Pinpoint the cell where the given text exists, returning its (X, Y) midpoint coordinate. 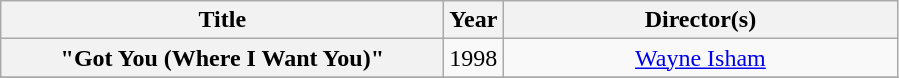
Title (222, 20)
Director(s) (700, 20)
Wayne Isham (700, 58)
1998 (474, 58)
Year (474, 20)
"Got You (Where I Want You)" (222, 58)
